Scan for the cell matching the given text and deliver its [X, Y] coordinate at center. 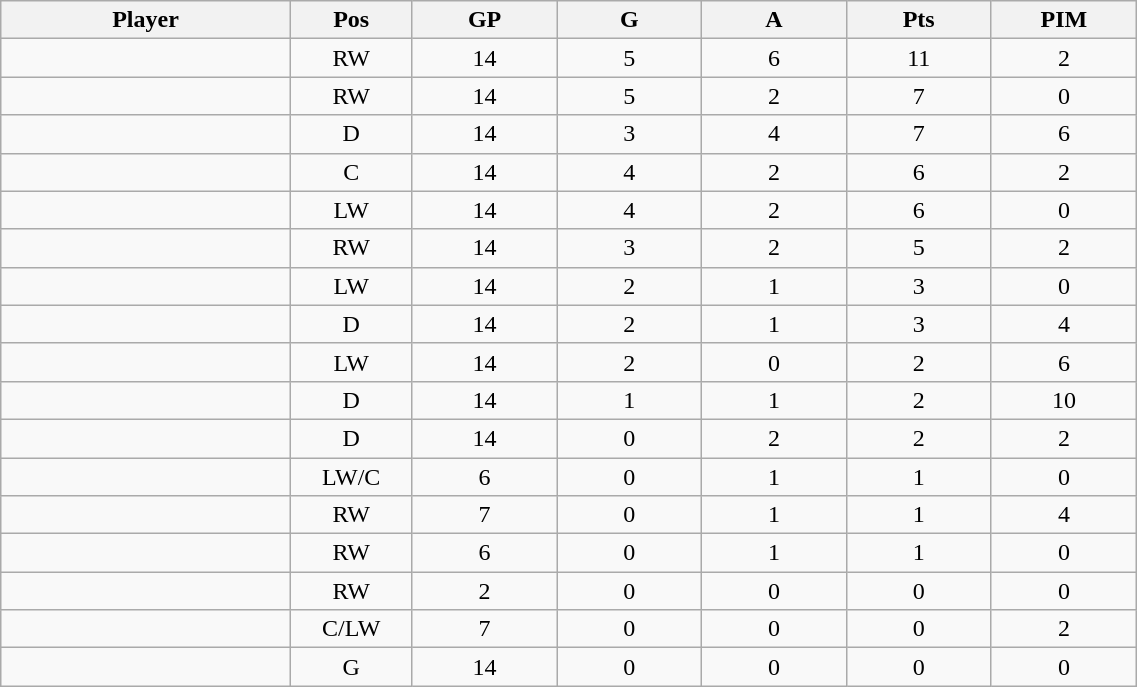
Pos [351, 20]
LW/C [351, 477]
PIM [1064, 20]
C/LW [351, 629]
A [774, 20]
Pts [918, 20]
GP [484, 20]
C [351, 172]
11 [918, 58]
Player [146, 20]
10 [1064, 400]
